Provide the (x, y) coordinate of the cell's center where the given text is located.  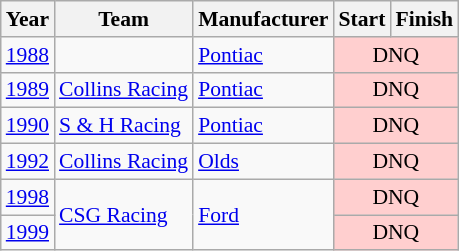
1998 (28, 197)
1988 (28, 55)
Team (124, 19)
Ford (263, 214)
Manufacturer (263, 19)
Olds (263, 162)
1999 (28, 233)
S & H Racing (124, 126)
Start (362, 19)
Year (28, 19)
1990 (28, 126)
Finish (424, 19)
1989 (28, 90)
CSG Racing (124, 214)
1992 (28, 162)
